Scan for the cell matching the given text and deliver its (x, y) coordinate at center. 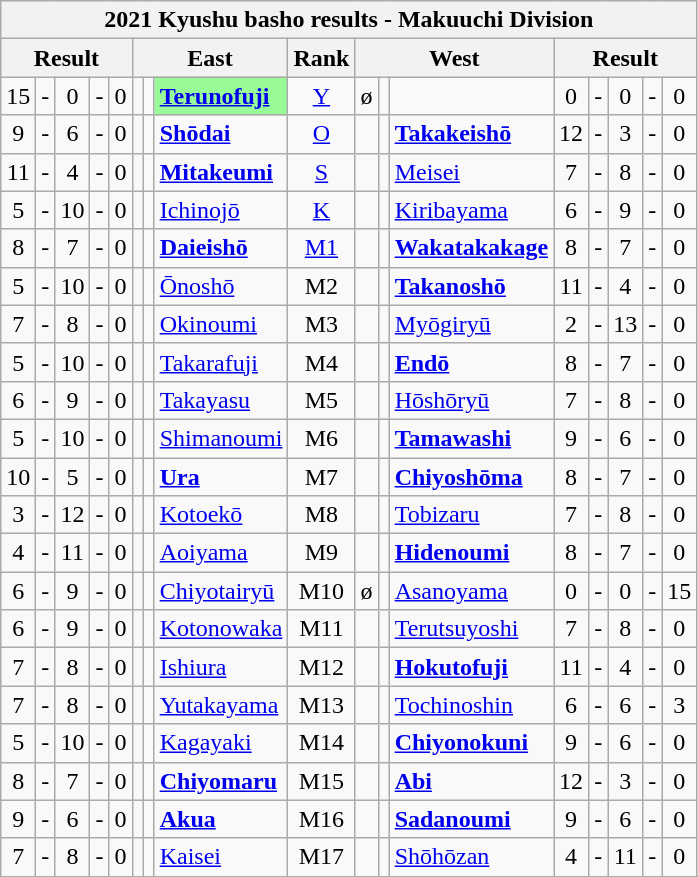
West (454, 58)
Chiyotairyū (221, 591)
Takakeishō (471, 134)
Ura (221, 477)
M16 (322, 819)
M8 (322, 515)
Wakatakakage (471, 248)
Myōgiryū (471, 324)
Ichinojō (221, 210)
Sadanoumi (471, 819)
Chiyomaru (221, 781)
Aoiyama (221, 553)
Chiyoshōma (471, 477)
M13 (322, 705)
M9 (322, 553)
Yutakayama (221, 705)
Hokutofuji (471, 667)
K (322, 210)
Chiyonokuni (471, 743)
Tobizaru (471, 515)
Shimanoumi (221, 438)
M10 (322, 591)
M14 (322, 743)
2021 Kyushu basho results - Makuuchi Division (349, 20)
M2 (322, 286)
Tochinoshin (471, 705)
M7 (322, 477)
Abi (471, 781)
Daieishō (221, 248)
Takarafuji (221, 362)
M1 (322, 248)
M6 (322, 438)
Kiribayama (471, 210)
M5 (322, 400)
M4 (322, 362)
Kagayaki (221, 743)
M3 (322, 324)
Hōshōryū (471, 400)
Akua (221, 819)
Y (322, 96)
Kotoekō (221, 515)
2 (572, 324)
Terunofuji (221, 96)
M12 (322, 667)
Asanoyama (471, 591)
O (322, 134)
Kotonowaka (221, 629)
Shōdai (221, 134)
M17 (322, 857)
Rank (322, 58)
13 (626, 324)
M15 (322, 781)
Hidenoumi (471, 553)
Ishiura (221, 667)
Ōnoshō (221, 286)
Takayasu (221, 400)
M11 (322, 629)
S (322, 172)
Tamawashi (471, 438)
Terutsuyoshi (471, 629)
Takanoshō (471, 286)
Shōhōzan (471, 857)
Okinoumi (221, 324)
Endō (471, 362)
Kaisei (221, 857)
Mitakeumi (221, 172)
East (210, 58)
Meisei (471, 172)
